Identify which cell holds the provided text, then report its [X, Y] central coordinate. 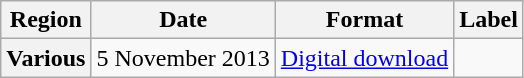
Label [489, 20]
5 November 2013 [183, 58]
Region [46, 20]
Format [364, 20]
Various [46, 58]
Date [183, 20]
Digital download [364, 58]
